Capture the cell that displays the provided text and extract its [X, Y] central coordinate. 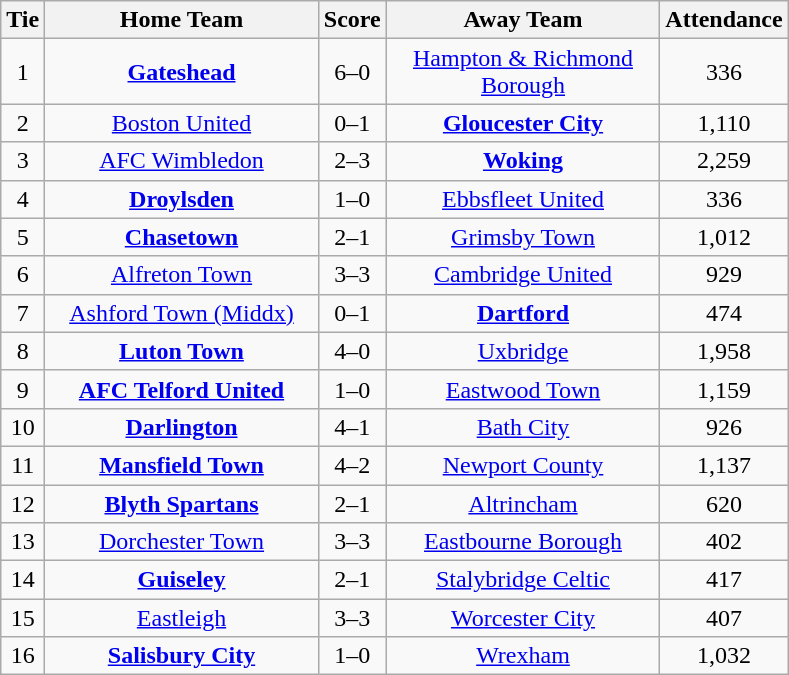
620 [724, 503]
926 [724, 427]
6–0 [352, 72]
4–0 [352, 351]
Tie [23, 20]
Eastleigh [182, 618]
Gateshead [182, 72]
4–1 [352, 427]
1 [23, 72]
Guiseley [182, 580]
2–3 [352, 161]
Bath City [523, 427]
1,110 [724, 123]
2,259 [724, 161]
Score [352, 20]
AFC Telford United [182, 389]
11 [23, 465]
5 [23, 237]
Home Team [182, 20]
13 [23, 542]
2 [23, 123]
Gloucester City [523, 123]
AFC Wimbledon [182, 161]
Altrincham [523, 503]
Grimsby Town [523, 237]
15 [23, 618]
929 [724, 275]
Mansfield Town [182, 465]
Away Team [523, 20]
407 [724, 618]
8 [23, 351]
Woking [523, 161]
Ebbsfleet United [523, 199]
Cambridge United [523, 275]
14 [23, 580]
Luton Town [182, 351]
Droylsden [182, 199]
Newport County [523, 465]
Chasetown [182, 237]
3 [23, 161]
Ashford Town (Middx) [182, 313]
474 [724, 313]
417 [724, 580]
1,032 [724, 656]
12 [23, 503]
402 [724, 542]
10 [23, 427]
Dartford [523, 313]
Wrexham [523, 656]
Salisbury City [182, 656]
Dorchester Town [182, 542]
9 [23, 389]
Attendance [724, 20]
16 [23, 656]
1,159 [724, 389]
7 [23, 313]
4 [23, 199]
6 [23, 275]
Uxbridge [523, 351]
1,012 [724, 237]
Stalybridge Celtic [523, 580]
Boston United [182, 123]
Alfreton Town [182, 275]
Eastwood Town [523, 389]
Eastbourne Borough [523, 542]
Hampton & Richmond Borough [523, 72]
Worcester City [523, 618]
4–2 [352, 465]
Blyth Spartans [182, 503]
Darlington [182, 427]
1,137 [724, 465]
1,958 [724, 351]
